Determine the (x, y) coordinate at the center of the cell enclosing the given text.  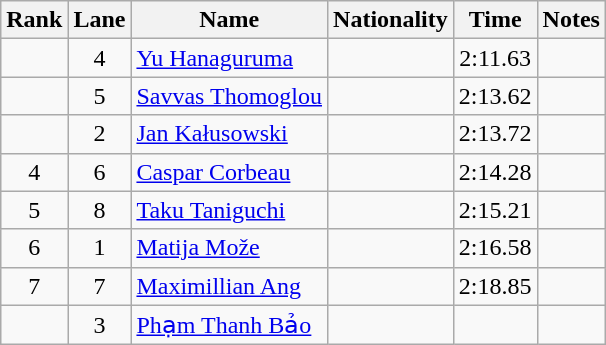
2:11.63 (495, 58)
Savvas Thomoglou (230, 96)
Taku Taniguchi (230, 210)
3 (100, 325)
2:13.72 (495, 134)
Time (495, 20)
Maximillian Ang (230, 286)
1 (100, 248)
2:16.58 (495, 248)
Notes (571, 20)
Name (230, 20)
2:15.21 (495, 210)
Jan Kałusowski (230, 134)
Phạm Thanh Bảo (230, 325)
Caspar Corbeau (230, 172)
2 (100, 134)
Yu Hanaguruma (230, 58)
Matija Može (230, 248)
Rank (34, 20)
8 (100, 210)
2:14.28 (495, 172)
Nationality (391, 20)
2:13.62 (495, 96)
2:18.85 (495, 286)
Lane (100, 20)
